Locate the cell with the specified text and output its (X, Y) center coordinate. 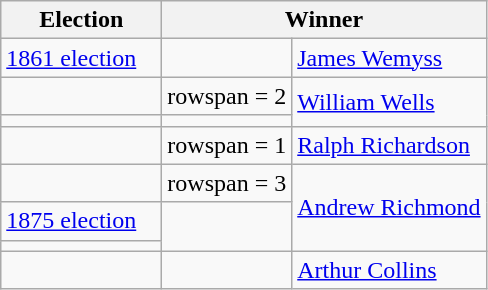
rowspan = 1 (227, 145)
Ralph Richardson (389, 145)
William Wells (389, 102)
Winner (324, 20)
rowspan = 2 (227, 96)
James Wemyss (389, 58)
Arthur Collins (389, 270)
1875 election (82, 221)
rowspan = 3 (227, 183)
Election (82, 20)
Andrew Richmond (389, 208)
1861 election (82, 58)
